Locate the cell with the specified text and output its [X, Y] center coordinate. 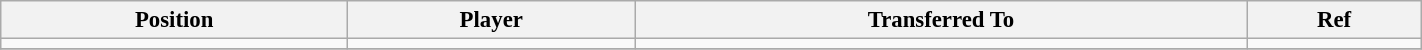
Transferred To [941, 20]
Ref [1334, 20]
Position [174, 20]
Player [492, 20]
